Output the (X, Y) coordinate of the center of the cell containing the given text.  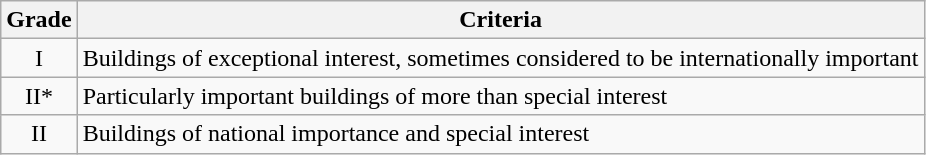
Grade (39, 20)
II (39, 134)
Buildings of national importance and special interest (500, 134)
I (39, 58)
Particularly important buildings of more than special interest (500, 96)
Criteria (500, 20)
Buildings of exceptional interest, sometimes considered to be internationally important (500, 58)
II* (39, 96)
